Detect which cell encompasses the target text, then output its [X, Y] center coordinate. 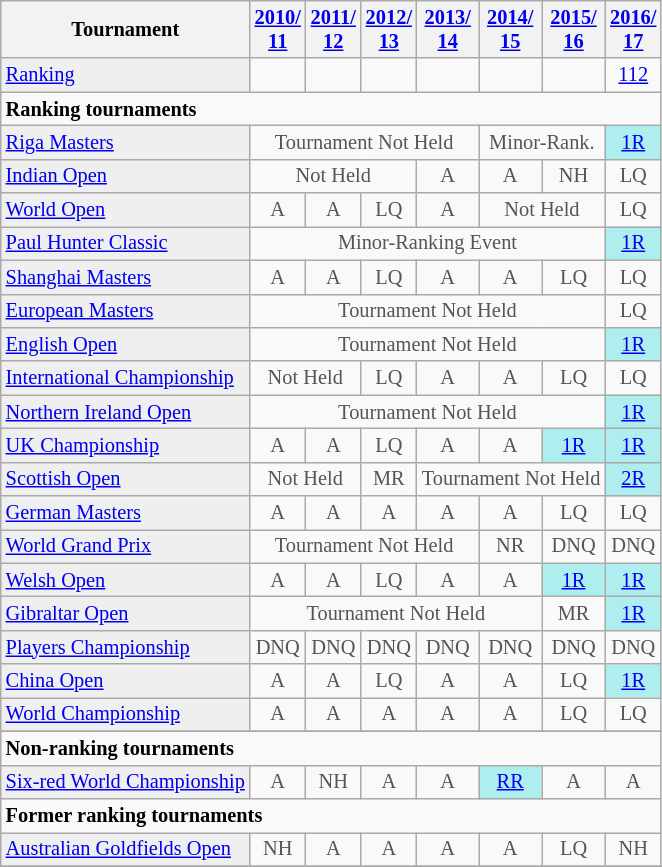
Paul Hunter Classic [126, 243]
2010/11 [278, 29]
UK Championship [126, 445]
2011/12 [334, 29]
2R [633, 479]
World Championship [126, 714]
Northern Ireland Open [126, 412]
RR [510, 782]
Minor-Rank. [542, 142]
China Open [126, 681]
Australian Goldfields Open [126, 849]
German Masters [126, 513]
Six-red World Championship [126, 782]
112 [633, 75]
Minor-Ranking Event [428, 243]
NR [510, 546]
Indian Open [126, 176]
2015/16 [574, 29]
2012/13 [389, 29]
Former ranking tournaments [332, 815]
2016/17 [633, 29]
Ranking [126, 75]
2014/15 [510, 29]
English Open [126, 344]
World Open [126, 210]
Gibraltar Open [126, 613]
2013/14 [448, 29]
Non-ranking tournaments [332, 748]
Riga Masters [126, 142]
Scottish Open [126, 479]
Tournament [126, 29]
Players Championship [126, 647]
Welsh Open [126, 580]
Shanghai Masters [126, 277]
World Grand Prix [126, 546]
Ranking tournaments [332, 109]
European Masters [126, 311]
International Championship [126, 378]
